Locate the cell with the specified text and output its (X, Y) center coordinate. 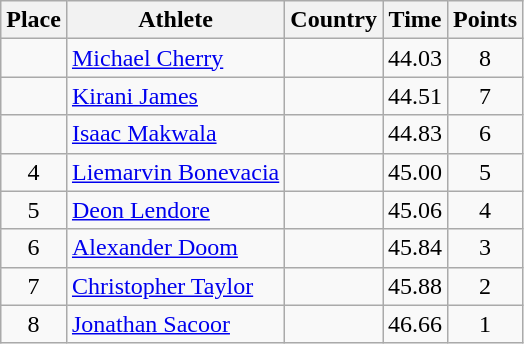
Christopher Taylor (175, 286)
Jonathan Sacoor (175, 324)
Isaac Makwala (175, 134)
Points (486, 20)
44.03 (414, 58)
2 (486, 286)
45.84 (414, 248)
44.51 (414, 96)
Athlete (175, 20)
Deon Lendore (175, 210)
44.83 (414, 134)
1 (486, 324)
3 (486, 248)
Place (34, 20)
Kirani James (175, 96)
46.66 (414, 324)
Michael Cherry (175, 58)
Liemarvin Bonevacia (175, 172)
45.06 (414, 210)
Country (334, 20)
Time (414, 20)
45.00 (414, 172)
45.88 (414, 286)
Alexander Doom (175, 248)
